Scan for the cell matching the given text and deliver its (X, Y) coordinate at center. 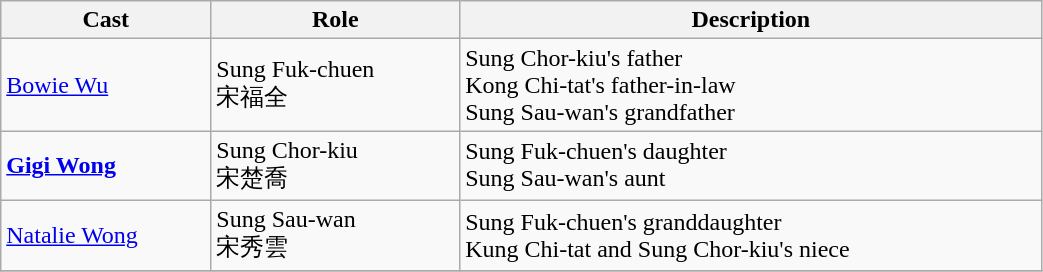
Gigi Wong (106, 166)
Cast (106, 20)
Bowie Wu (106, 85)
Sung Fuk-chuen's daughterSung Sau-wan's aunt (751, 166)
Natalie Wong (106, 235)
Sung Sau-wan宋秀雲 (336, 235)
Sung Fuk-chuen's granddaughterKung Chi-tat and Sung Chor-kiu's niece (751, 235)
Sung Chor-kiu宋楚喬 (336, 166)
Sung Chor-kiu's fatherKong Chi-tat's father-in-lawSung Sau-wan's grandfather (751, 85)
Description (751, 20)
Sung Fuk-chuen宋福全 (336, 85)
Role (336, 20)
